For the text-containing cell, return its midpoint in (x, y) coordinate format. 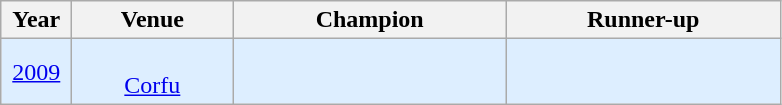
Year (36, 20)
Corfu (152, 72)
Champion (370, 20)
Runner-up (643, 20)
2009 (36, 72)
Venue (152, 20)
